For the text-containing cell, return its midpoint in [X, Y] coordinate format. 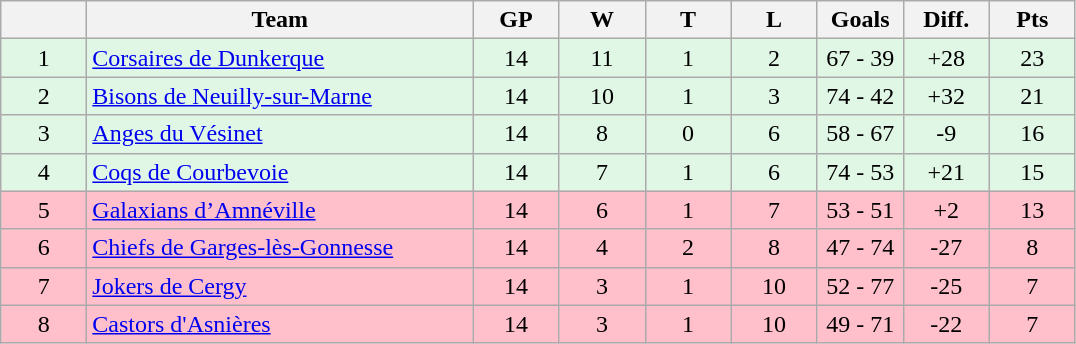
74 - 53 [860, 172]
Pts [1032, 20]
L [774, 20]
13 [1032, 210]
21 [1032, 96]
52 - 77 [860, 286]
Bisons de Neuilly-sur-Marne [280, 96]
-22 [946, 324]
-25 [946, 286]
16 [1032, 134]
Castors d'Asnières [280, 324]
+2 [946, 210]
67 - 39 [860, 58]
53 - 51 [860, 210]
Team [280, 20]
+28 [946, 58]
Chiefs de Garges-lès-Gonnesse [280, 248]
Jokers de Cergy [280, 286]
49 - 71 [860, 324]
-27 [946, 248]
15 [1032, 172]
T [688, 20]
Goals [860, 20]
5 [44, 210]
23 [1032, 58]
Diff. [946, 20]
Anges du Vésinet [280, 134]
0 [688, 134]
W [602, 20]
47 - 74 [860, 248]
58 - 67 [860, 134]
Coqs de Courbevoie [280, 172]
Corsaires de Dunkerque [280, 58]
+21 [946, 172]
GP [516, 20]
11 [602, 58]
74 - 42 [860, 96]
Galaxians d’Amnéville [280, 210]
+32 [946, 96]
-9 [946, 134]
